Output the [x, y] coordinate of the center of the cell containing the given text.  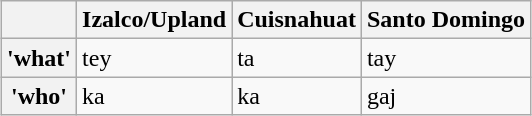
'who' [38, 96]
tey [154, 58]
Cuisnahuat [297, 20]
tay [446, 58]
Izalco/Upland [154, 20]
Santo Domingo [446, 20]
gaj [446, 96]
'what' [38, 58]
ta [297, 58]
